From the cell containing the given text, extract its center point as (x, y) coordinate. 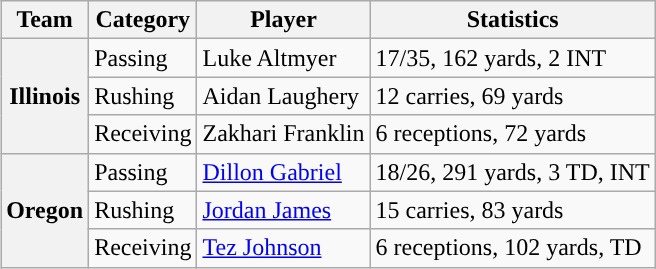
Player (284, 20)
6 receptions, 72 yards (512, 134)
Luke Altmyer (284, 58)
Aidan Laughery (284, 96)
Jordan James (284, 210)
Illinois (45, 96)
12 carries, 69 yards (512, 96)
18/26, 291 yards, 3 TD, INT (512, 172)
6 receptions, 102 yards, TD (512, 248)
Team (45, 20)
17/35, 162 yards, 2 INT (512, 58)
Dillon Gabriel (284, 172)
15 carries, 83 yards (512, 210)
Statistics (512, 20)
Oregon (45, 210)
Category (143, 20)
Zakhari Franklin (284, 134)
Tez Johnson (284, 248)
